Extract the [x, y] coordinate from the center of the cell holding the provided text.  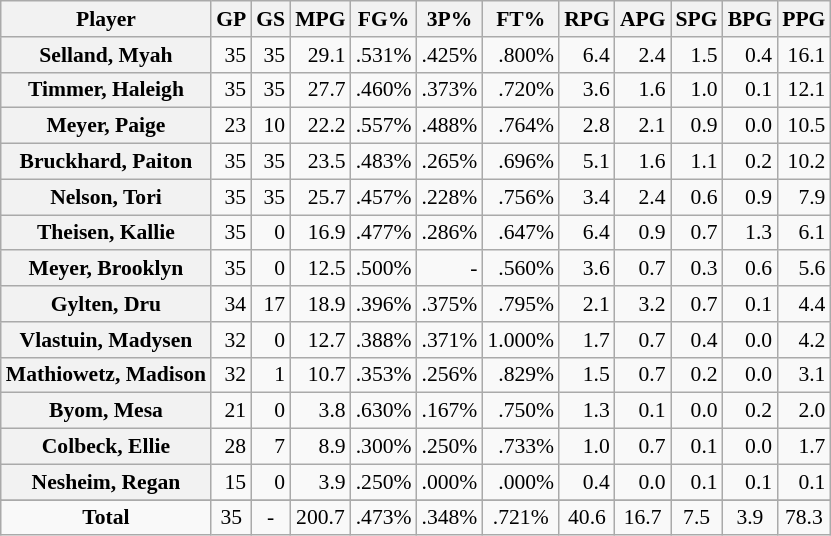
40.6 [587, 518]
.764% [520, 126]
.829% [520, 375]
3.1 [804, 375]
PPG [804, 19]
FG% [384, 19]
22.2 [320, 126]
27.7 [320, 90]
.353% [384, 375]
1.1 [697, 162]
.483% [384, 162]
Vlastuin, Madysen [106, 340]
.750% [520, 411]
.557% [384, 126]
.488% [450, 126]
APG [643, 19]
Selland, Myah [106, 55]
.500% [384, 269]
7.9 [804, 197]
SPG [697, 19]
BPG [750, 19]
Theisen, Kallie [106, 233]
Meyer, Brooklyn [106, 269]
.721% [520, 518]
6.1 [804, 233]
29.1 [320, 55]
.457% [384, 197]
.228% [450, 197]
.795% [520, 304]
.630% [384, 411]
10.5 [804, 126]
12.7 [320, 340]
MPG [320, 19]
5.1 [587, 162]
.531% [384, 55]
.473% [384, 518]
23 [231, 126]
1.000% [520, 340]
Nelson, Tori [106, 197]
.477% [384, 233]
Nesheim, Regan [106, 482]
.371% [450, 340]
3P% [450, 19]
12.5 [320, 269]
Gylten, Dru [106, 304]
Meyer, Paige [106, 126]
21 [231, 411]
.375% [450, 304]
.647% [520, 233]
.373% [450, 90]
25.7 [320, 197]
12.1 [804, 90]
28 [231, 447]
GP [231, 19]
2.8 [587, 126]
RPG [587, 19]
Byom, Mesa [106, 411]
.388% [384, 340]
.167% [450, 411]
Total [106, 518]
.396% [384, 304]
16.9 [320, 233]
18.9 [320, 304]
3.8 [320, 411]
.460% [384, 90]
.733% [520, 447]
.256% [450, 375]
17 [270, 304]
3.2 [643, 304]
7.5 [697, 518]
Timmer, Haleigh [106, 90]
10 [270, 126]
8.9 [320, 447]
.300% [384, 447]
23.5 [320, 162]
Bruckhard, Paiton [106, 162]
0.3 [697, 269]
.756% [520, 197]
Mathiowetz, Madison [106, 375]
16.7 [643, 518]
4.2 [804, 340]
1 [270, 375]
.348% [450, 518]
2.0 [804, 411]
FT% [520, 19]
.560% [520, 269]
.800% [520, 55]
4.4 [804, 304]
10.2 [804, 162]
.696% [520, 162]
200.7 [320, 518]
3.4 [587, 197]
Colbeck, Ellie [106, 447]
Player [106, 19]
78.3 [804, 518]
.425% [450, 55]
34 [231, 304]
15 [231, 482]
.265% [450, 162]
.286% [450, 233]
GS [270, 19]
16.1 [804, 55]
5.6 [804, 269]
7 [270, 447]
.720% [520, 90]
10.7 [320, 375]
